Determine the [x, y] coordinate at the center of the cell enclosing the given text.  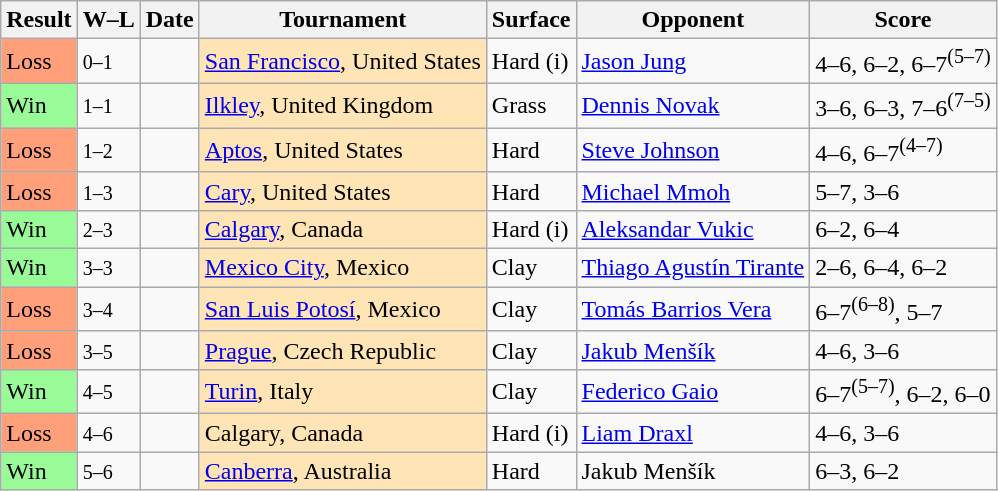
4–5 [108, 392]
Cary, United States [342, 191]
6–3, 6–2 [903, 471]
Ilkley, United Kingdom [342, 106]
2–6, 6–4, 6–2 [903, 268]
1–2 [108, 150]
6–7(5–7), 6–2, 6–0 [903, 392]
0–1 [108, 62]
Liam Draxl [693, 433]
Date [170, 20]
Prague, Czech Republic [342, 350]
Grass [531, 106]
Result [39, 20]
3–5 [108, 350]
Opponent [693, 20]
5–6 [108, 471]
1–3 [108, 191]
Turin, Italy [342, 392]
Thiago Agustín Tirante [693, 268]
Aleksandar Vukic [693, 230]
Mexico City, Mexico [342, 268]
Tournament [342, 20]
3–3 [108, 268]
San Francisco, United States [342, 62]
Dennis Novak [693, 106]
Surface [531, 20]
6–2, 6–4 [903, 230]
1–1 [108, 106]
6–7(6–8), 5–7 [903, 310]
4–6, 6–2, 6–7(5–7) [903, 62]
W–L [108, 20]
Steve Johnson [693, 150]
Michael Mmoh [693, 191]
Aptos, United States [342, 150]
4–6, 6–7(4–7) [903, 150]
Jason Jung [693, 62]
Canberra, Australia [342, 471]
Score [903, 20]
San Luis Potosí, Mexico [342, 310]
4–6 [108, 433]
3–6, 6–3, 7–6(7–5) [903, 106]
Tomás Barrios Vera [693, 310]
2–3 [108, 230]
5–7, 3–6 [903, 191]
3–4 [108, 310]
Federico Gaio [693, 392]
